Provide the [X, Y] coordinate of the cell's center where the given text is located.  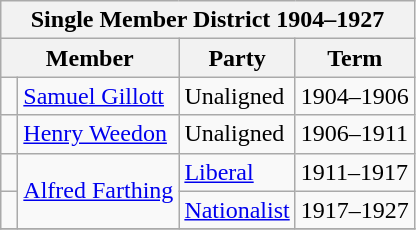
Henry Weedon [98, 134]
1906–1911 [354, 134]
Samuel Gillott [98, 96]
Term [354, 58]
1911–1917 [354, 172]
1917–1927 [354, 210]
Party [237, 58]
Alfred Farthing [98, 191]
Nationalist [237, 210]
Liberal [237, 172]
Member [90, 58]
Single Member District 1904–1927 [208, 20]
1904–1906 [354, 96]
